Output the [X, Y] coordinate of the center of the cell containing the given text.  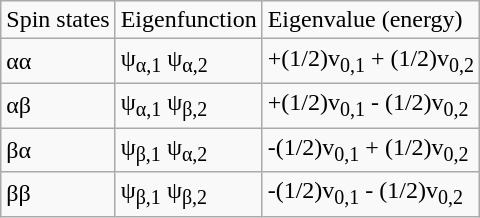
Eigenfunction [188, 20]
ψα,1 ψα,2 [188, 61]
-(1/2)v0,1 + (1/2)v0,2 [370, 150]
Eigenvalue (energy) [370, 20]
+(1/2)v0,1 - (1/2)v0,2 [370, 105]
+(1/2)v0,1 + (1/2)v0,2 [370, 61]
αα [58, 61]
Spin states [58, 20]
ψβ,1 ψβ,2 [188, 194]
ψα,1 ψβ,2 [188, 105]
βα [58, 150]
ββ [58, 194]
-(1/2)v0,1 - (1/2)v0,2 [370, 194]
αβ [58, 105]
ψβ,1 ψα,2 [188, 150]
